Output the [x, y] coordinate of the center of the cell containing the given text.  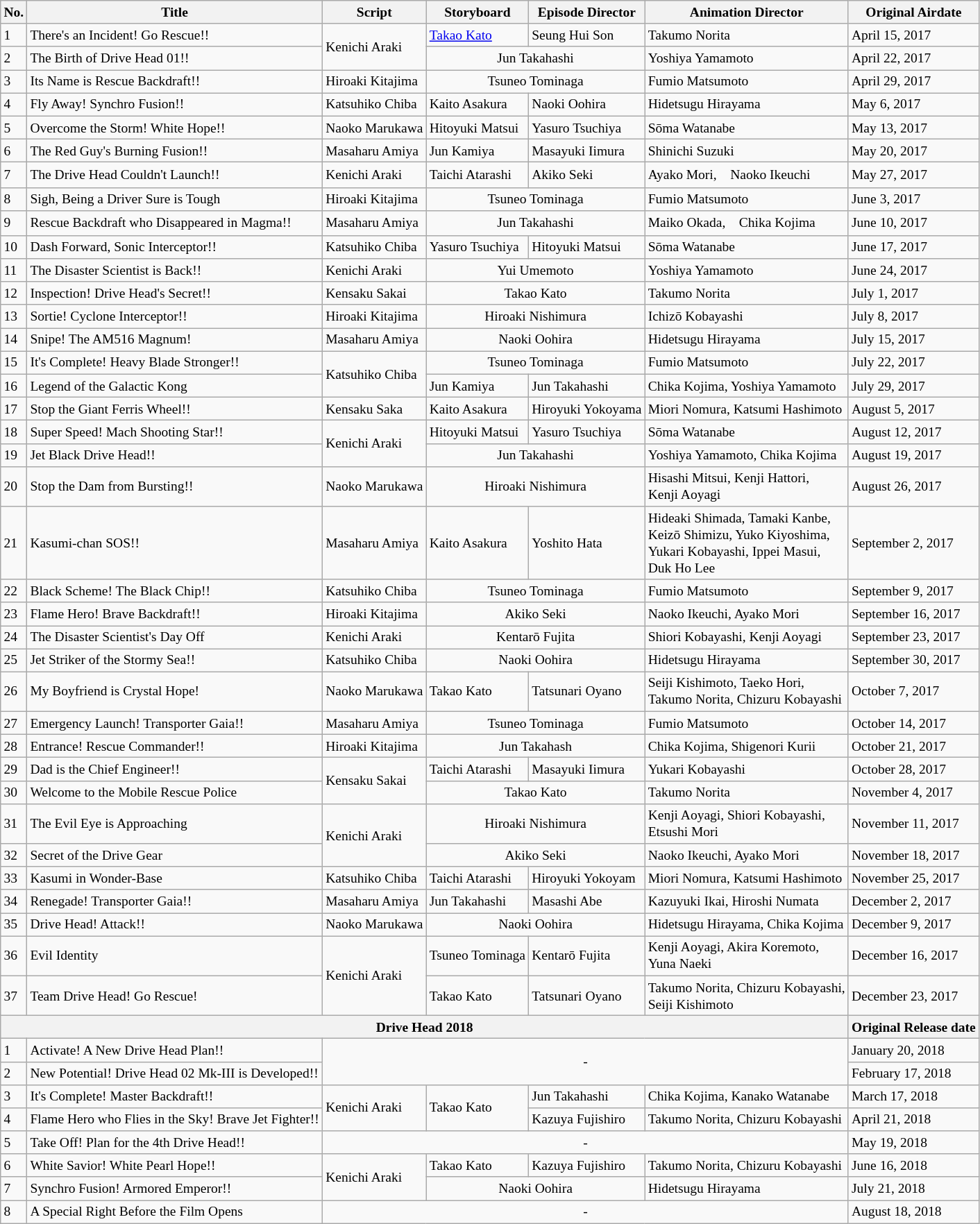
March 17, 2018 [913, 1096]
October 7, 2017 [913, 691]
May 6, 2017 [913, 104]
Masashi Abe [587, 901]
Animation Director [747, 12]
Shiori Kobayashi, Kenji Aoyagi [747, 637]
Renegade! Transporter Gaia!! [175, 901]
A Special Right Before the Film Opens [175, 1212]
15 [14, 362]
30 [14, 792]
Chika Kojima, Yoshiya Yamamoto [747, 386]
June 24, 2017 [913, 271]
The Red Guy's Burning Fusion!! [175, 150]
Activate! A New Drive Head Plan!! [175, 1051]
The Birth of Drive Head 01!! [175, 58]
23 [14, 613]
October 28, 2017 [913, 769]
July 29, 2017 [913, 386]
August 5, 2017 [913, 409]
May 27, 2017 [913, 175]
Jet Striker of the Stormy Sea!! [175, 661]
Emergency Launch! Transporter Gaia!! [175, 723]
Original Airdate [913, 12]
21 [14, 543]
June 16, 2018 [913, 1166]
22 [14, 591]
April 21, 2018 [913, 1120]
White Savior! White Pearl Hope!! [175, 1166]
Yui Umemoto [536, 271]
July 1, 2017 [913, 293]
Sortie! Cyclone Interceptor!! [175, 316]
June 17, 2017 [913, 247]
Stop the Giant Ferris Wheel!! [175, 409]
The Evil Eye is Approaching [175, 823]
Chika Kojima, Kanako Watanabe [747, 1096]
January 20, 2018 [913, 1051]
August 18, 2018 [913, 1212]
29 [14, 769]
The Disaster Scientist is Back!! [175, 271]
32 [14, 855]
September 9, 2017 [913, 591]
Fly Away! Synchro Fusion!! [175, 104]
Hiroyuki Yokoyama [587, 409]
June 3, 2017 [913, 198]
November 25, 2017 [913, 878]
Original Release date [913, 1027]
35 [14, 924]
June 10, 2017 [913, 223]
Snipe! The AM516 Magnum! [175, 340]
December 9, 2017 [913, 924]
Flame Hero who Flies in the Sky! Brave Jet Fighter!! [175, 1120]
24 [14, 637]
Kenji Aoyagi, Shiori Kobayashi, Etsushi Mori [747, 823]
Ayako Mori, Naoko Ikeuchi [747, 175]
October 14, 2017 [913, 723]
12 [14, 293]
April 22, 2017 [913, 58]
34 [14, 901]
July 8, 2017 [913, 316]
October 21, 2017 [913, 747]
It's Complete! Master Backdraft!! [175, 1096]
Evil Identity [175, 956]
August 26, 2017 [913, 486]
Seiji Kishimoto, Taeko Hori, Takumo Norita, Chizuru Kobayashi [747, 691]
The Drive Head Couldn't Launch!! [175, 175]
Flame Hero! Brave Backdraft!! [175, 613]
Its Name is Rescue Backdraft!! [175, 82]
Inspection! Drive Head's Secret!! [175, 293]
May 19, 2018 [913, 1142]
Sigh, Being a Driver Sure is Tough [175, 198]
September 30, 2017 [913, 661]
Shinichi Suzuki [747, 150]
Black Scheme! The Black Chip!! [175, 591]
Dash Forward, Sonic Interceptor!! [175, 247]
13 [14, 316]
Hisashi Mitsui, Kenji Hattori, Kenji Aoyagi [747, 486]
Kenji Aoyagi, Akira Koremoto, Yuna Naeki [747, 956]
28 [14, 747]
26 [14, 691]
Drive Head! Attack!! [175, 924]
Yukari Kobayashi [747, 769]
19 [14, 455]
25 [14, 661]
Kasumi-chan SOS!! [175, 543]
August 12, 2017 [913, 432]
Jet Black Drive Head!! [175, 455]
Super Speed! Mach Shooting Star!! [175, 432]
July 15, 2017 [913, 340]
September 23, 2017 [913, 637]
Jun Takahash [536, 747]
Rescue Backdraft who Disappeared in Magma!! [175, 223]
20 [14, 486]
Synchro Fusion! Armored Emperor!! [175, 1188]
November 4, 2017 [913, 792]
Dad is the Chief Engineer!! [175, 769]
36 [14, 956]
Hidetsugu Hirayama, Chika Kojima [747, 924]
Legend of the Galactic Kong [175, 386]
Overcome the Storm! White Hope!! [175, 128]
August 19, 2017 [913, 455]
May 20, 2017 [913, 150]
33 [14, 878]
9 [14, 223]
September 2, 2017 [913, 543]
Yoshito Hata [587, 543]
Ichizō Kobayashi [747, 316]
Drive Head 2018 [425, 1027]
Storyboard [478, 12]
Takumo Norita, Chizuru Kobayashi, Seiji Kishimoto [747, 995]
Hiroyuki Yokoyam [587, 878]
Secret of the Drive Gear [175, 855]
Chika Kojima, Shigenori Kurii [747, 747]
37 [14, 995]
Hideaki Shimada, Tamaki Kanbe, Keizō Shimizu, Yuko Kiyoshima, Yukari Kobayashi, Ippei Masui, Duk Ho Lee [747, 543]
14 [14, 340]
The Disaster Scientist's Day Off [175, 637]
Stop the Dam from Bursting!! [175, 486]
Kazuyuki Ikai, Hiroshi Numata [747, 901]
April 15, 2017 [913, 35]
Episode Director [587, 12]
10 [14, 247]
Kasumi in Wonder-Base [175, 878]
Welcome to the Mobile Rescue Police [175, 792]
July 21, 2018 [913, 1188]
February 17, 2018 [913, 1073]
My Boyfriend is Crystal Hope! [175, 691]
Take Off! Plan for the 4th Drive Head!! [175, 1142]
December 16, 2017 [913, 956]
December 23, 2017 [913, 995]
27 [14, 723]
New Potential! Drive Head 02 Mk-III is Developed!! [175, 1073]
No. [14, 12]
May 13, 2017 [913, 128]
Script [375, 12]
Seung Hui Son [587, 35]
11 [14, 271]
Entrance! Rescue Commander!! [175, 747]
Team Drive Head! Go Rescue! [175, 995]
Title [175, 12]
Maiko Okada, Chika Kojima [747, 223]
November 18, 2017 [913, 855]
November 11, 2017 [913, 823]
16 [14, 386]
31 [14, 823]
Kensaku Saka [375, 409]
18 [14, 432]
It's Complete! Heavy Blade Stronger!! [175, 362]
There's an Incident! Go Rescue!! [175, 35]
December 2, 2017 [913, 901]
July 22, 2017 [913, 362]
April 29, 2017 [913, 82]
17 [14, 409]
September 16, 2017 [913, 613]
Yoshiya Yamamoto, Chika Kojima [747, 455]
